Pinpoint the cell where the given text exists, returning its [x, y] midpoint coordinate. 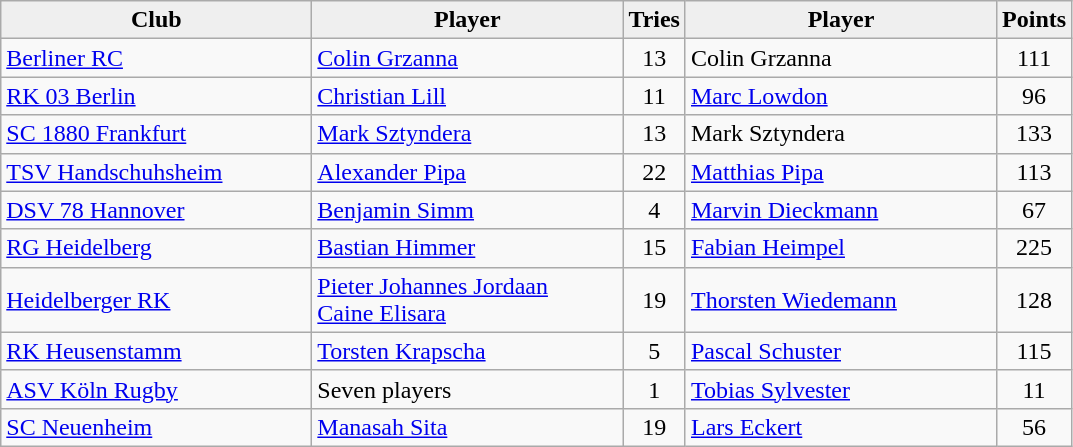
DSV 78 Hannover [156, 210]
96 [1034, 96]
Tobias Sylvester [840, 389]
Torsten Krapscha [468, 351]
56 [1034, 427]
1 [654, 389]
ASV Köln Rugby [156, 389]
TSV Handschuhsheim [156, 172]
Alexander Pipa [468, 172]
225 [1034, 248]
Pascal Schuster [840, 351]
111 [1034, 58]
Club [156, 20]
RK 03 Berlin [156, 96]
133 [1034, 134]
Heidelberger RK [156, 300]
RG Heidelberg [156, 248]
5 [654, 351]
Benjamin Simm [468, 210]
Lars Eckert [840, 427]
113 [1034, 172]
SC Neuenheim [156, 427]
115 [1034, 351]
Pieter Johannes Jordaan Caine Elisara [468, 300]
Manasah Sita [468, 427]
SC 1880 Frankfurt [156, 134]
Marc Lowdon [840, 96]
Matthias Pipa [840, 172]
15 [654, 248]
4 [654, 210]
Christian Lill [468, 96]
Tries [654, 20]
RK Heusenstamm [156, 351]
67 [1034, 210]
Points [1034, 20]
Marvin Dieckmann [840, 210]
Berliner RC [156, 58]
Fabian Heimpel [840, 248]
22 [654, 172]
Bastian Himmer [468, 248]
128 [1034, 300]
Thorsten Wiedemann [840, 300]
Seven players [468, 389]
